From the cell containing the given text, extract its center point as [x, y] coordinate. 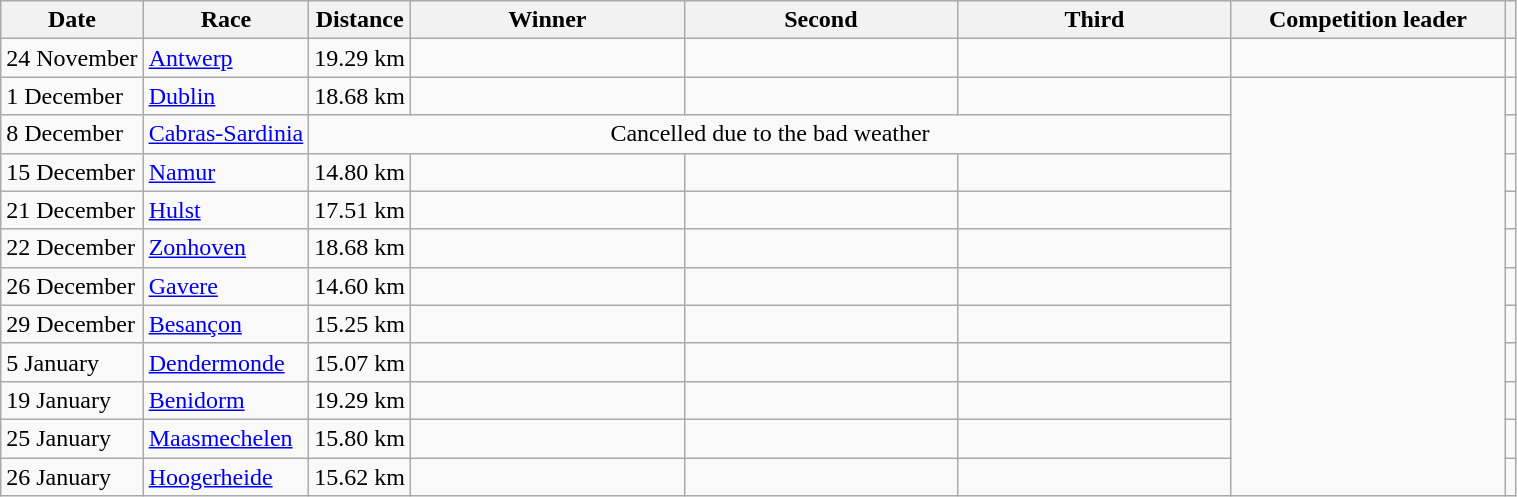
Dublin [226, 96]
15 December [72, 172]
Third [1095, 20]
15.07 km [360, 362]
Second [821, 20]
8 December [72, 134]
Winner [548, 20]
26 January [72, 477]
5 January [72, 362]
Antwerp [226, 58]
Besançon [226, 324]
22 December [72, 248]
21 December [72, 210]
Hulst [226, 210]
Namur [226, 172]
Maasmechelen [226, 438]
24 November [72, 58]
15.80 km [360, 438]
26 December [72, 286]
17.51 km [360, 210]
Hoogerheide [226, 477]
Zonhoven [226, 248]
Dendermonde [226, 362]
25 January [72, 438]
19 January [72, 400]
Race [226, 20]
14.80 km [360, 172]
Cancelled due to the bad weather [770, 134]
Cabras-Sardinia [226, 134]
29 December [72, 324]
1 December [72, 96]
Distance [360, 20]
15.62 km [360, 477]
15.25 km [360, 324]
Competition leader [1368, 20]
Benidorm [226, 400]
14.60 km [360, 286]
Date [72, 20]
Gavere [226, 286]
